Pinpoint the cell where the given text exists, returning its (x, y) midpoint coordinate. 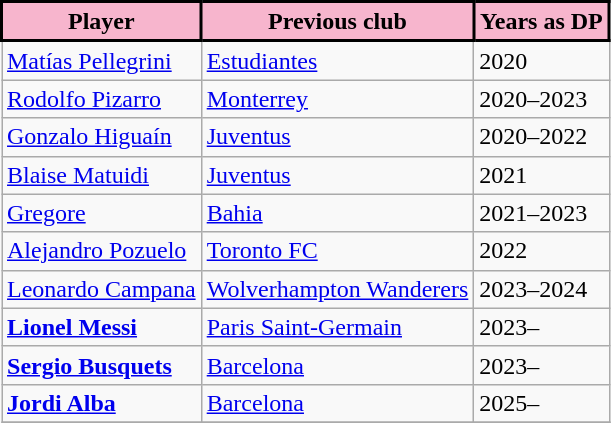
Rodolfo Pizarro (102, 99)
Gonzalo Higuaín (102, 137)
Bahia (338, 213)
Matías Pellegrini (102, 60)
2020–2023 (542, 99)
Wolverhampton Wanderers (338, 289)
Gregore (102, 213)
Toronto FC (338, 251)
Estudiantes (338, 60)
Jordi Alba (102, 403)
2023–2024 (542, 289)
Monterrey (338, 99)
2021 (542, 175)
Sergio Busquets (102, 365)
Blaise Matuidi (102, 175)
Lionel Messi (102, 327)
Previous club (338, 22)
Years as DP (542, 22)
Leonardo Campana (102, 289)
Paris Saint-Germain (338, 327)
2020–2022 (542, 137)
Alejandro Pozuelo (102, 251)
Player (102, 22)
2020 (542, 60)
2022 (542, 251)
2021–2023 (542, 213)
2025– (542, 403)
